Locate the cell with the specified text and output its [x, y] center coordinate. 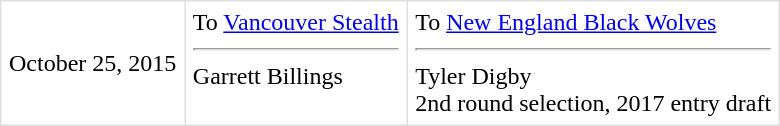
October 25, 2015 [93, 63]
To Vancouver StealthGarrett Billings [296, 63]
To New England Black WolvesTyler Digby2nd round selection, 2017 entry draft [593, 63]
